Scan for the cell matching the given text and deliver its (X, Y) coordinate at center. 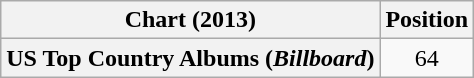
Chart (2013) (190, 20)
US Top Country Albums (Billboard) (190, 58)
64 (427, 58)
Position (427, 20)
